Locate the cell with the specified text and output its [X, Y] center coordinate. 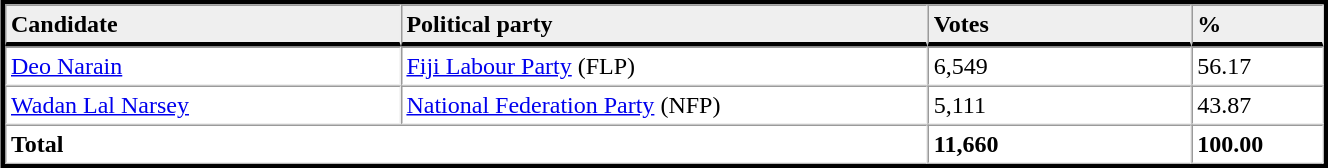
56.17 [1257, 66]
National Federation Party (NFP) [664, 106]
Deo Narain [202, 66]
43.87 [1257, 106]
6,549 [1060, 66]
Candidate [202, 25]
% [1257, 25]
Votes [1060, 25]
100.00 [1257, 144]
5,111 [1060, 106]
Wadan Lal Narsey [202, 106]
Political party [664, 25]
Fiji Labour Party (FLP) [664, 66]
Total [466, 144]
11,660 [1060, 144]
